Scan for the cell matching the given text and deliver its [X, Y] coordinate at center. 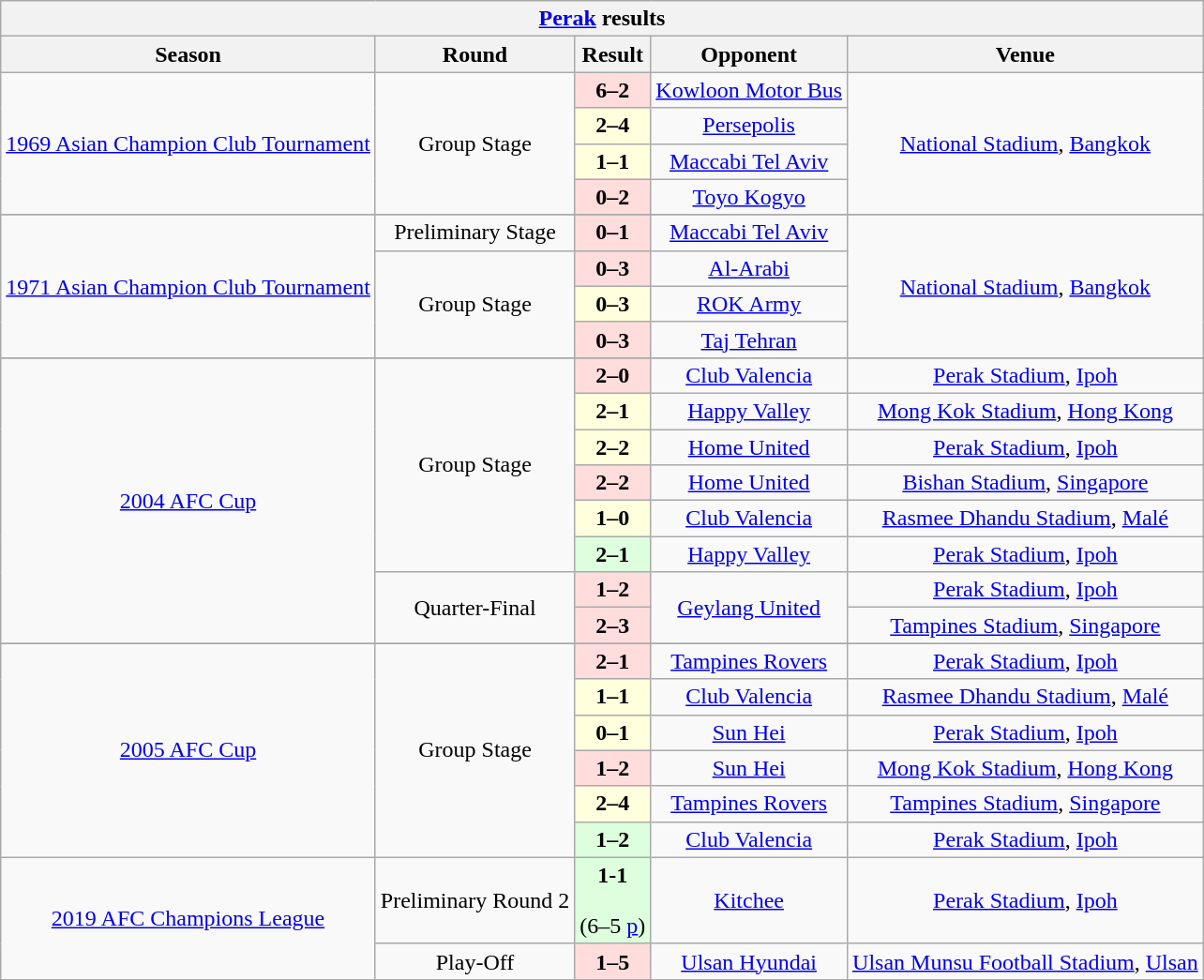
Toyo Kogyo [749, 197]
Al-Arabi [749, 268]
Geylang United [749, 608]
1969 Asian Champion Club Tournament [188, 143]
Perak results [602, 19]
Preliminary Stage [474, 233]
1–0 [613, 519]
2019 AFC Champions League [188, 918]
2004 AFC Cup [188, 500]
Round [474, 54]
Bishan Stadium, Singapore [1026, 483]
2–0 [613, 375]
Result [613, 54]
2–3 [613, 626]
6–2 [613, 90]
Preliminary Round 2 [474, 900]
1–5 [613, 961]
Play-Off [474, 961]
Quarter-Final [474, 608]
ROK Army [749, 304]
Ulsan Hyundai [749, 961]
Persepolis [749, 126]
Opponent [749, 54]
Venue [1026, 54]
Kowloon Motor Bus [749, 90]
Taj Tehran [749, 339]
Ulsan Munsu Football Stadium, Ulsan [1026, 961]
Kitchee [749, 900]
Season [188, 54]
2005 AFC Cup [188, 750]
1971 Asian Champion Club Tournament [188, 286]
1-1(6–5 p) [613, 900]
0–2 [613, 197]
